Pinpoint the cell where the given text exists, returning its [X, Y] midpoint coordinate. 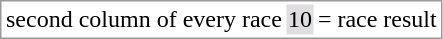
10 [300, 19]
= race result [377, 19]
second column of every race [144, 19]
